Provide the [x, y] coordinate of the cell's center where the given text is located.  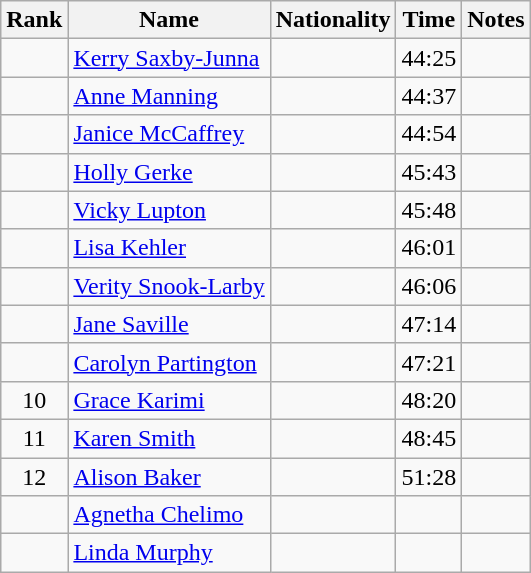
Name [169, 20]
44:25 [429, 58]
Alison Baker [169, 477]
10 [34, 400]
11 [34, 438]
51:28 [429, 477]
48:45 [429, 438]
Karen Smith [169, 438]
12 [34, 477]
47:21 [429, 362]
47:14 [429, 324]
48:20 [429, 400]
Jane Saville [169, 324]
Janice McCaffrey [169, 134]
Time [429, 20]
45:43 [429, 172]
Agnetha Chelimo [169, 515]
45:48 [429, 210]
46:01 [429, 248]
Lisa Kehler [169, 248]
Nationality [333, 20]
Linda Murphy [169, 553]
Grace Karimi [169, 400]
46:06 [429, 286]
44:37 [429, 96]
44:54 [429, 134]
Notes [496, 20]
Holly Gerke [169, 172]
Rank [34, 20]
Verity Snook-Larby [169, 286]
Vicky Lupton [169, 210]
Anne Manning [169, 96]
Carolyn Partington [169, 362]
Kerry Saxby-Junna [169, 58]
